Capture the cell that displays the provided text and extract its (x, y) central coordinate. 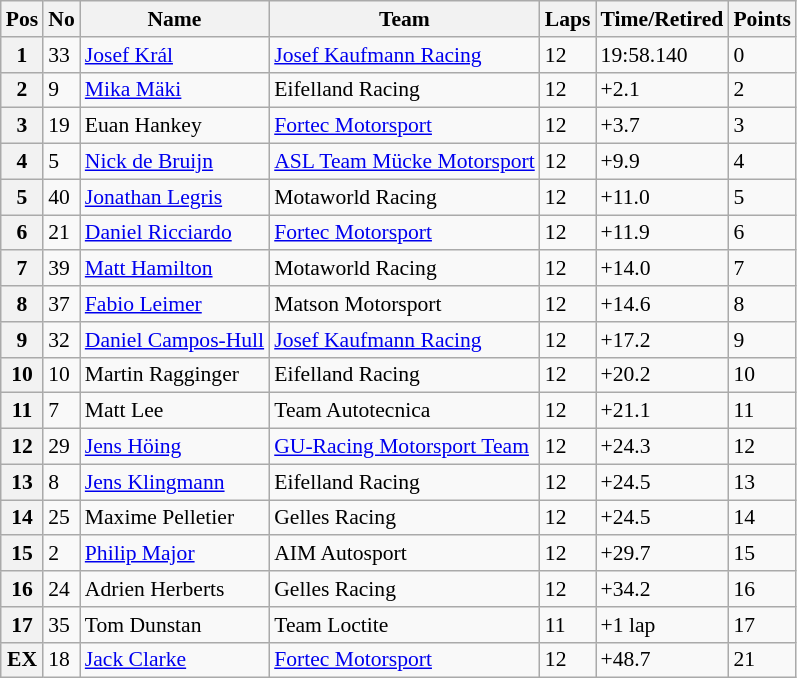
Matson Motorsport (404, 304)
32 (62, 340)
+1 lap (662, 625)
Team (404, 19)
Tom Dunstan (174, 625)
Adrien Herberts (174, 589)
1 (22, 55)
+34.2 (662, 589)
+14.6 (662, 304)
35 (62, 625)
19 (62, 126)
Martin Ragginger (174, 375)
+21.1 (662, 411)
GU-Racing Motorsport Team (404, 447)
Matt Hamilton (174, 269)
19:58.140 (662, 55)
33 (62, 55)
Philip Major (174, 554)
Time/Retired (662, 19)
No (62, 19)
40 (62, 197)
Name (174, 19)
+29.7 (662, 554)
Matt Lee (174, 411)
Jack Clarke (174, 660)
0 (762, 55)
18 (62, 660)
+48.7 (662, 660)
Laps (568, 19)
+17.2 (662, 340)
29 (62, 447)
ASL Team Mücke Motorsport (404, 162)
Maxime Pelletier (174, 518)
Fabio Leimer (174, 304)
+20.2 (662, 375)
Josef Král (174, 55)
24 (62, 589)
+3.7 (662, 126)
+11.9 (662, 233)
Pos (22, 19)
EX (22, 660)
Nick de Bruijn (174, 162)
Jonathan Legris (174, 197)
Team Autotecnica (404, 411)
Points (762, 19)
+24.3 (662, 447)
Jens Klingmann (174, 482)
+2.1 (662, 90)
25 (62, 518)
Daniel Ricciardo (174, 233)
Team Loctite (404, 625)
Daniel Campos-Hull (174, 340)
+14.0 (662, 269)
Mika Mäki (174, 90)
37 (62, 304)
Jens Höing (174, 447)
+11.0 (662, 197)
AIM Autosport (404, 554)
Euan Hankey (174, 126)
+9.9 (662, 162)
39 (62, 269)
